Capture the cell that displays the provided text and extract its (x, y) central coordinate. 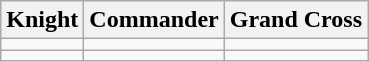
Knight (42, 20)
Commander (154, 20)
Grand Cross (296, 20)
